Extract the (x, y) coordinate from the center of the cell holding the provided text.  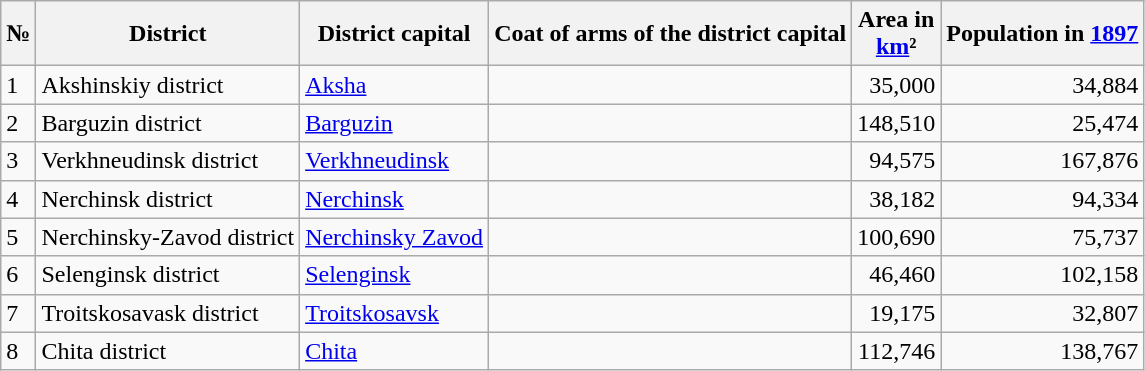
Selenginsk (394, 275)
Barguzin district (168, 123)
2 (18, 123)
Nerchinsk district (168, 199)
75,737 (1042, 237)
Aksha (394, 85)
Barguzin (394, 123)
5 (18, 237)
38,182 (896, 199)
34,884 (1042, 85)
Nerchinsk (394, 199)
138,767 (1042, 351)
Troitskosavask district (168, 313)
District (168, 34)
Nerchinsky-Zavod district (168, 237)
Area in km² (896, 34)
Verkhneudinsk district (168, 161)
Chita district (168, 351)
3 (18, 161)
100,690 (896, 237)
94,575 (896, 161)
Verkhneudinsk (394, 161)
Coat of arms of the district capital (670, 34)
148,510 (896, 123)
7 (18, 313)
Akshinskiy district (168, 85)
35,000 (896, 85)
6 (18, 275)
25,474 (1042, 123)
8 (18, 351)
46,460 (896, 275)
102,158 (1042, 275)
№ (18, 34)
Population in 1897 (1042, 34)
167,876 (1042, 161)
94,334 (1042, 199)
Chita (394, 351)
32,807 (1042, 313)
4 (18, 199)
Nerchinsky Zavod (394, 237)
Selenginsk district (168, 275)
112,746 (896, 351)
District capital (394, 34)
1 (18, 85)
19,175 (896, 313)
Troitskosavsk (394, 313)
